Scan for the cell matching the given text and deliver its (X, Y) coordinate at center. 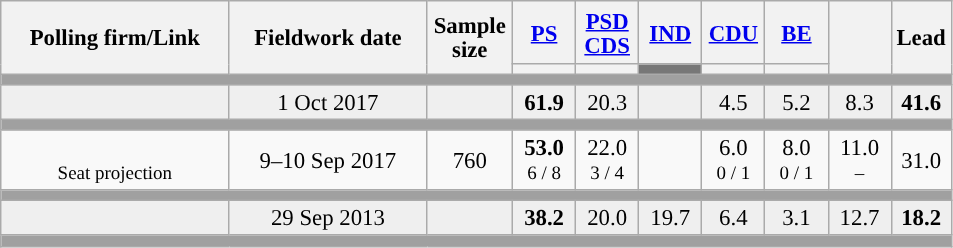
38.2 (544, 218)
6.4 (734, 218)
19.7 (670, 218)
IND (670, 32)
Fieldwork date (328, 38)
5.2 (796, 102)
22.03 / 4 (608, 160)
Lead (921, 38)
53.06 / 8 (544, 160)
12.7 (860, 218)
18.2 (921, 218)
760 (470, 160)
1 Oct 2017 (328, 102)
8.00 / 1 (796, 160)
29 Sep 2013 (328, 218)
11.0– (860, 160)
4.5 (734, 102)
41.6 (921, 102)
BE (796, 32)
8.3 (860, 102)
20.0 (608, 218)
9–10 Sep 2017 (328, 160)
61.9 (544, 102)
3.1 (796, 218)
CDU (734, 32)
PS (544, 32)
Polling firm/Link (115, 38)
20.3 (608, 102)
Sample size (470, 38)
PSDCDS (608, 32)
31.0 (921, 160)
6.00 / 1 (734, 160)
Seat projection (115, 160)
